Search for the cell housing the specified text and yield its [x, y] center coordinate. 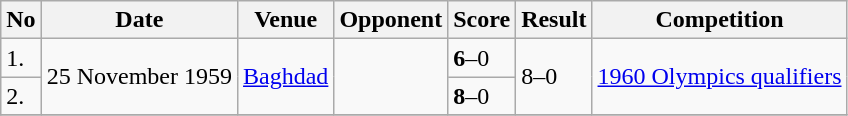
6–0 [482, 58]
Date [139, 20]
Baghdad [286, 77]
25 November 1959 [139, 77]
No [21, 20]
Opponent [391, 20]
1. [21, 58]
1960 Olympics qualifiers [720, 77]
Score [482, 20]
Competition [720, 20]
2. [21, 96]
Venue [286, 20]
Result [554, 20]
